Scan for the cell matching the given text and deliver its (X, Y) coordinate at center. 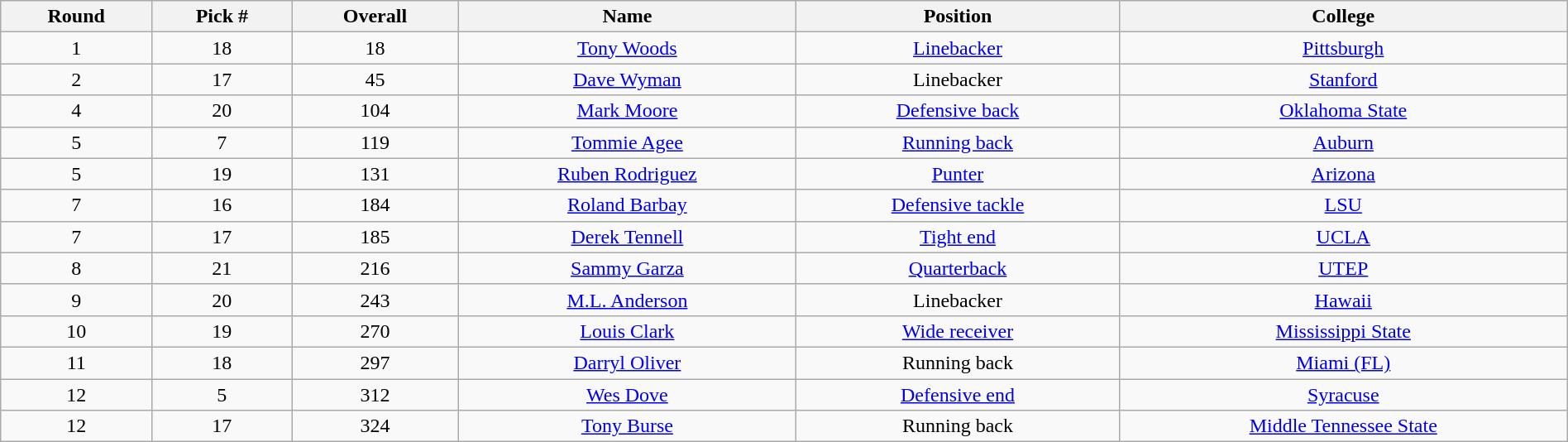
243 (375, 300)
M.L. Anderson (627, 300)
Quarterback (958, 268)
Pick # (222, 17)
Overall (375, 17)
Middle Tennessee State (1343, 426)
Tony Woods (627, 48)
Name (627, 17)
Defensive tackle (958, 205)
2 (76, 79)
UCLA (1343, 237)
Wide receiver (958, 331)
Arizona (1343, 174)
Miami (FL) (1343, 363)
Derek Tennell (627, 237)
119 (375, 142)
21 (222, 268)
Dave Wyman (627, 79)
Tony Burse (627, 426)
9 (76, 300)
45 (375, 79)
Tight end (958, 237)
Oklahoma State (1343, 111)
324 (375, 426)
312 (375, 395)
Darryl Oliver (627, 363)
185 (375, 237)
1 (76, 48)
Defensive end (958, 395)
4 (76, 111)
Syracuse (1343, 395)
Defensive back (958, 111)
Auburn (1343, 142)
216 (375, 268)
Punter (958, 174)
Round (76, 17)
LSU (1343, 205)
Mark Moore (627, 111)
Ruben Rodriguez (627, 174)
270 (375, 331)
Mississippi State (1343, 331)
8 (76, 268)
College (1343, 17)
297 (375, 363)
Wes Dove (627, 395)
Position (958, 17)
131 (375, 174)
Louis Clark (627, 331)
10 (76, 331)
Sammy Garza (627, 268)
Roland Barbay (627, 205)
104 (375, 111)
16 (222, 205)
184 (375, 205)
UTEP (1343, 268)
Tommie Agee (627, 142)
Stanford (1343, 79)
Pittsburgh (1343, 48)
11 (76, 363)
Hawaii (1343, 300)
